Provide the [X, Y] coordinate of the cell's center where the given text is located.  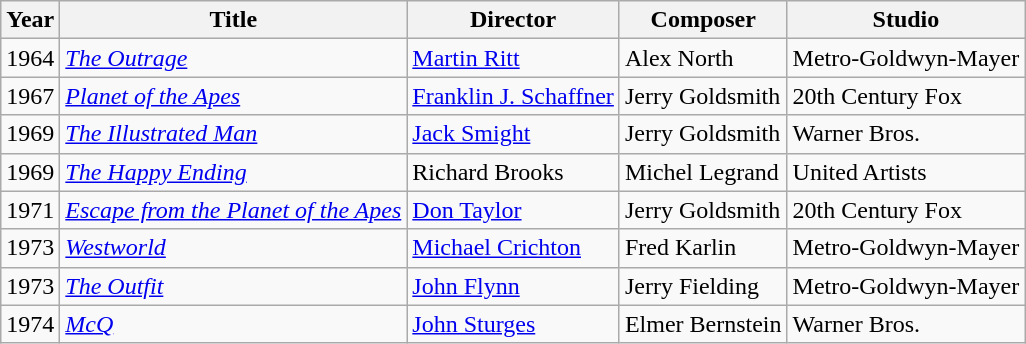
The Outfit [234, 286]
Jack Smight [514, 134]
The Illustrated Man [234, 134]
1967 [30, 96]
Michael Crichton [514, 248]
1964 [30, 58]
John Flynn [514, 286]
Escape from the Planet of the Apes [234, 210]
Composer [703, 20]
Franklin J. Schaffner [514, 96]
Jerry Fielding [703, 286]
Director [514, 20]
The Happy Ending [234, 172]
Alex North [703, 58]
Michel Legrand [703, 172]
Year [30, 20]
Westworld [234, 248]
Title [234, 20]
1974 [30, 324]
Martin Ritt [514, 58]
John Sturges [514, 324]
Planet of the Apes [234, 96]
Fred Karlin [703, 248]
1971 [30, 210]
Richard Brooks [514, 172]
Don Taylor [514, 210]
McQ [234, 324]
United Artists [906, 172]
Elmer Bernstein [703, 324]
The Outrage [234, 58]
Studio [906, 20]
